Determine the (X, Y) coordinate at the center of the cell enclosing the given text.  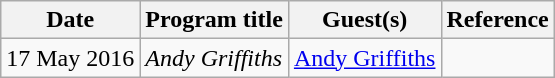
17 May 2016 (70, 58)
Date (70, 20)
Reference (498, 20)
Guest(s) (364, 20)
Program title (214, 20)
